Output the [x, y] coordinate of the center of the cell containing the given text.  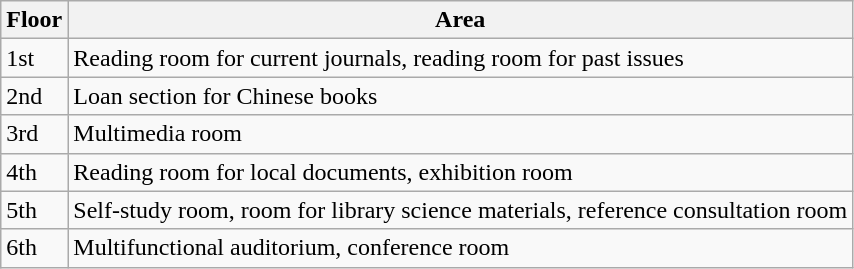
5th [34, 210]
Self-study room, room for library science materials, reference consultation room [460, 210]
Multifunctional auditorium, conference room [460, 248]
3rd [34, 134]
6th [34, 248]
1st [34, 58]
Floor [34, 20]
Area [460, 20]
Reading room for current journals, reading room for past issues [460, 58]
Reading room for local documents, exhibition room [460, 172]
2nd [34, 96]
4th [34, 172]
Multimedia room [460, 134]
Loan section for Chinese books [460, 96]
